Identify which cell holds the provided text, then report its (x, y) central coordinate. 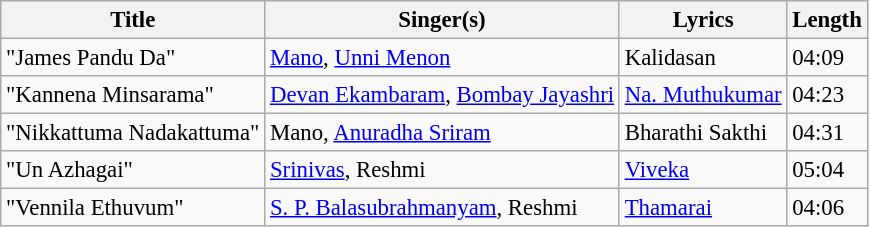
Title (133, 20)
Mano, Unni Menon (442, 58)
Na. Muthukumar (703, 95)
S. P. Balasubrahmanyam, Reshmi (442, 208)
04:31 (827, 133)
04:06 (827, 208)
Bharathi Sakthi (703, 133)
Lyrics (703, 20)
Singer(s) (442, 20)
Viveka (703, 170)
"Vennila Ethuvum" (133, 208)
04:09 (827, 58)
"Un Azhagai" (133, 170)
Kalidasan (703, 58)
Devan Ekambaram, Bombay Jayashri (442, 95)
Thamarai (703, 208)
05:04 (827, 170)
Srinivas, Reshmi (442, 170)
"Nikkattuma Nadakattuma" (133, 133)
"Kannena Minsarama" (133, 95)
Length (827, 20)
Mano, Anuradha Sriram (442, 133)
04:23 (827, 95)
"James Pandu Da" (133, 58)
